For the text-containing cell, return its midpoint in [x, y] coordinate format. 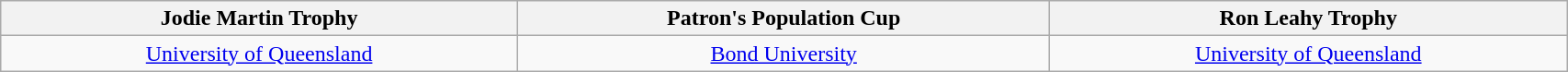
Bond University [783, 54]
Patron's Population Cup [783, 18]
Ron Leahy Trophy [1308, 18]
Jodie Martin Trophy [259, 18]
